Search for the cell housing the specified text and yield its [X, Y] center coordinate. 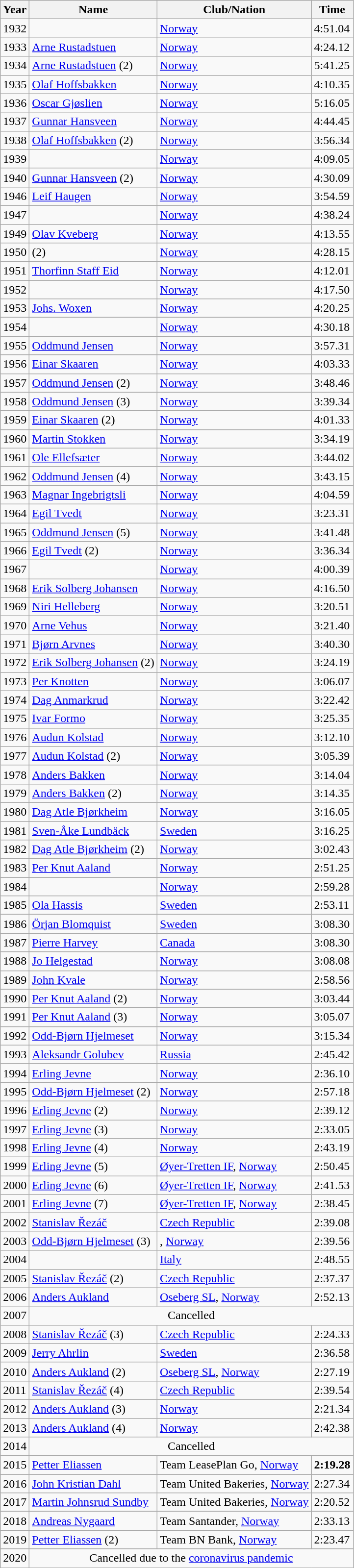
2:43.19 [332, 1148]
Sven-Åke Lundbäck [93, 831]
1933 [15, 47]
1997 [15, 1129]
1999 [15, 1167]
3:54.59 [332, 196]
3:06.07 [332, 681]
2:23.47 [332, 1540]
1958 [15, 401]
2:37.37 [332, 1278]
Club/Nation [234, 10]
Per Knut Aaland (2) [93, 998]
2:50.45 [332, 1167]
Petter Eliassen (2) [93, 1540]
2:39.12 [332, 1110]
1961 [15, 457]
Russia [234, 1054]
Ole Ellefsæter [93, 457]
Bjørn Arvnes [93, 644]
1975 [15, 719]
Thorfinn Staff Eid [93, 271]
3:43.15 [332, 476]
3:03.44 [332, 998]
1972 [15, 663]
4:30.18 [332, 327]
1966 [15, 551]
Jo Helgestad [93, 961]
Audun Kolstad [93, 737]
Olaf Hoffsbakken [93, 84]
4:17.50 [332, 290]
1977 [15, 756]
Einar Skaaren (2) [93, 420]
3:14.04 [332, 774]
3:20.51 [332, 607]
John Kristian Dahl [93, 1484]
1983 [15, 868]
Niri Helleberg [93, 607]
1984 [15, 887]
Arne Rustadstuen (2) [93, 66]
3:36.34 [332, 551]
3:12.10 [332, 737]
2:59.28 [332, 887]
Aleksandr Golubev [93, 1054]
2:27.19 [332, 1371]
4:44.45 [332, 122]
2:38.45 [332, 1204]
Oddmund Jensen (3) [93, 401]
2:21.34 [332, 1409]
Erling Jevne (4) [93, 1148]
Erik Solberg Johansen [93, 588]
1951 [15, 271]
3:48.46 [332, 383]
1934 [15, 66]
3:21.40 [332, 625]
1954 [15, 327]
1932 [15, 28]
Per Knotten [93, 681]
1982 [15, 849]
1935 [15, 84]
Erling Jevne (6) [93, 1185]
2:48.55 [332, 1260]
1978 [15, 774]
2005 [15, 1278]
3:39.34 [332, 401]
Anders Bakken [93, 774]
2:58.56 [332, 980]
4:51.04 [332, 28]
2:42.38 [332, 1428]
2017 [15, 1502]
Martin Stokken [93, 439]
2008 [15, 1334]
1967 [15, 570]
1968 [15, 588]
Erling Jevne (7) [93, 1204]
2001 [15, 1204]
2:20.52 [332, 1502]
4:30.09 [332, 177]
2000 [15, 1185]
2:53.11 [332, 905]
1938 [15, 140]
3:02.43 [332, 849]
2:36.10 [332, 1073]
1973 [15, 681]
4:38.24 [332, 215]
3:25.35 [332, 719]
2020 [15, 1558]
1974 [15, 700]
4:13.55 [332, 234]
2:39.54 [332, 1390]
2010 [15, 1371]
Per Knut Aaland [93, 868]
3:05.07 [332, 1017]
2:33.05 [332, 1129]
2:39.56 [332, 1241]
2016 [15, 1484]
2004 [15, 1260]
1955 [15, 346]
1962 [15, 476]
2:27.34 [332, 1484]
1987 [15, 943]
1995 [15, 1092]
Odd-Bjørn Hjelmeset [93, 1036]
Oscar Gjøslien [93, 103]
1960 [15, 439]
Johs. Woxen [93, 308]
3:57.31 [332, 346]
1946 [15, 196]
4:24.12 [332, 47]
1990 [15, 998]
Name [93, 10]
1965 [15, 532]
Year [15, 10]
1952 [15, 290]
2006 [15, 1297]
2011 [15, 1390]
Per Knut Aaland (3) [93, 1017]
Italy [234, 1260]
Arne Vehus [93, 625]
Anders Aukland (4) [93, 1428]
2:39.08 [332, 1222]
2:19.28 [332, 1465]
Arne Rustadstuen [93, 47]
Örjan Blomquist [93, 924]
Einar Skaaren [93, 364]
1953 [15, 308]
4:28.15 [332, 252]
1937 [15, 122]
1959 [15, 420]
Team LeasePlan Go, Norway [234, 1465]
Egil Tvedt [93, 513]
1996 [15, 1110]
4:09.05 [332, 159]
Martin Johnsrud Sundby [93, 1502]
2013 [15, 1428]
1964 [15, 513]
2003 [15, 1241]
Anders Bakken (2) [93, 793]
Erling Jevne [93, 1073]
Olaf Hoffsbakken (2) [93, 140]
1949 [15, 234]
1991 [15, 1017]
(2) [93, 252]
3:24.19 [332, 663]
1956 [15, 364]
John Kvale [93, 980]
Leif Haugen [93, 196]
Egil Tvedt (2) [93, 551]
5:16.05 [332, 103]
Cancelled due to the coronavirus pandemic [191, 1558]
Oddmund Jensen [93, 346]
1969 [15, 607]
Olav Kveberg [93, 234]
1993 [15, 1054]
3:16.05 [332, 812]
1992 [15, 1036]
Erling Jevne (5) [93, 1167]
Stanislav Řezáč (4) [93, 1390]
2012 [15, 1409]
Team BN Bank, Norway [234, 1540]
Pierre Harvey [93, 943]
1936 [15, 103]
Dag Atle Bjørkheim [93, 812]
Odd-Bjørn Hjelmeset (2) [93, 1092]
Gunnar Hansveen [93, 122]
2:51.25 [332, 868]
Erling Jevne (3) [93, 1129]
Gunnar Hansveen (2) [93, 177]
1940 [15, 177]
1971 [15, 644]
3:15.34 [332, 1036]
4:20.25 [332, 308]
1981 [15, 831]
Magnar Ingebrigtsli [93, 495]
1994 [15, 1073]
2:52.13 [332, 1297]
Anders Aukland (3) [93, 1409]
3:22.42 [332, 700]
1947 [15, 215]
Petter Eliassen [93, 1465]
1989 [15, 980]
4:10.35 [332, 84]
Oddmund Jensen (4) [93, 476]
Ivar Formo [93, 719]
Canada [234, 943]
4:16.50 [332, 588]
Dag Anmarkrud [93, 700]
Odd-Bjørn Hjelmeset (3) [93, 1241]
4:00.39 [332, 570]
2:45.42 [332, 1054]
2:33.13 [332, 1521]
Jerry Ahrlin [93, 1353]
3:23.31 [332, 513]
Team Santander, Norway [234, 1521]
2009 [15, 1353]
3:05.39 [332, 756]
1963 [15, 495]
4:12.01 [332, 271]
3:40.30 [332, 644]
1985 [15, 905]
2002 [15, 1222]
1980 [15, 812]
Oddmund Jensen (5) [93, 532]
4:04.59 [332, 495]
2:36.58 [332, 1353]
4:01.33 [332, 420]
3:08.08 [332, 961]
Ola Hassis [93, 905]
1950 [15, 252]
1988 [15, 961]
Erling Jevne (2) [93, 1110]
2018 [15, 1521]
1970 [15, 625]
2019 [15, 1540]
3:16.25 [332, 831]
Audun Kolstad (2) [93, 756]
3:44.02 [332, 457]
3:56.34 [332, 140]
1986 [15, 924]
Dag Atle Bjørkheim (2) [93, 849]
3:41.48 [332, 532]
2014 [15, 1446]
Stanislav Řezáč [93, 1222]
Andreas Nygaard [93, 1521]
Anders Aukland (2) [93, 1371]
Oddmund Jensen (2) [93, 383]
2:41.53 [332, 1185]
1976 [15, 737]
Time [332, 10]
1979 [15, 793]
2:24.33 [332, 1334]
2:57.18 [332, 1092]
Erik Solberg Johansen (2) [93, 663]
, Norway [234, 1241]
Anders Aukland [93, 1297]
2007 [15, 1316]
3:14.35 [332, 793]
Stanislav Řezáč (2) [93, 1278]
Stanislav Řezáč (3) [93, 1334]
2015 [15, 1465]
5:41.25 [332, 66]
1957 [15, 383]
4:03.33 [332, 364]
3:34.19 [332, 439]
1998 [15, 1148]
1939 [15, 159]
